Extract the (x, y) coordinate from the center of the cell holding the provided text.  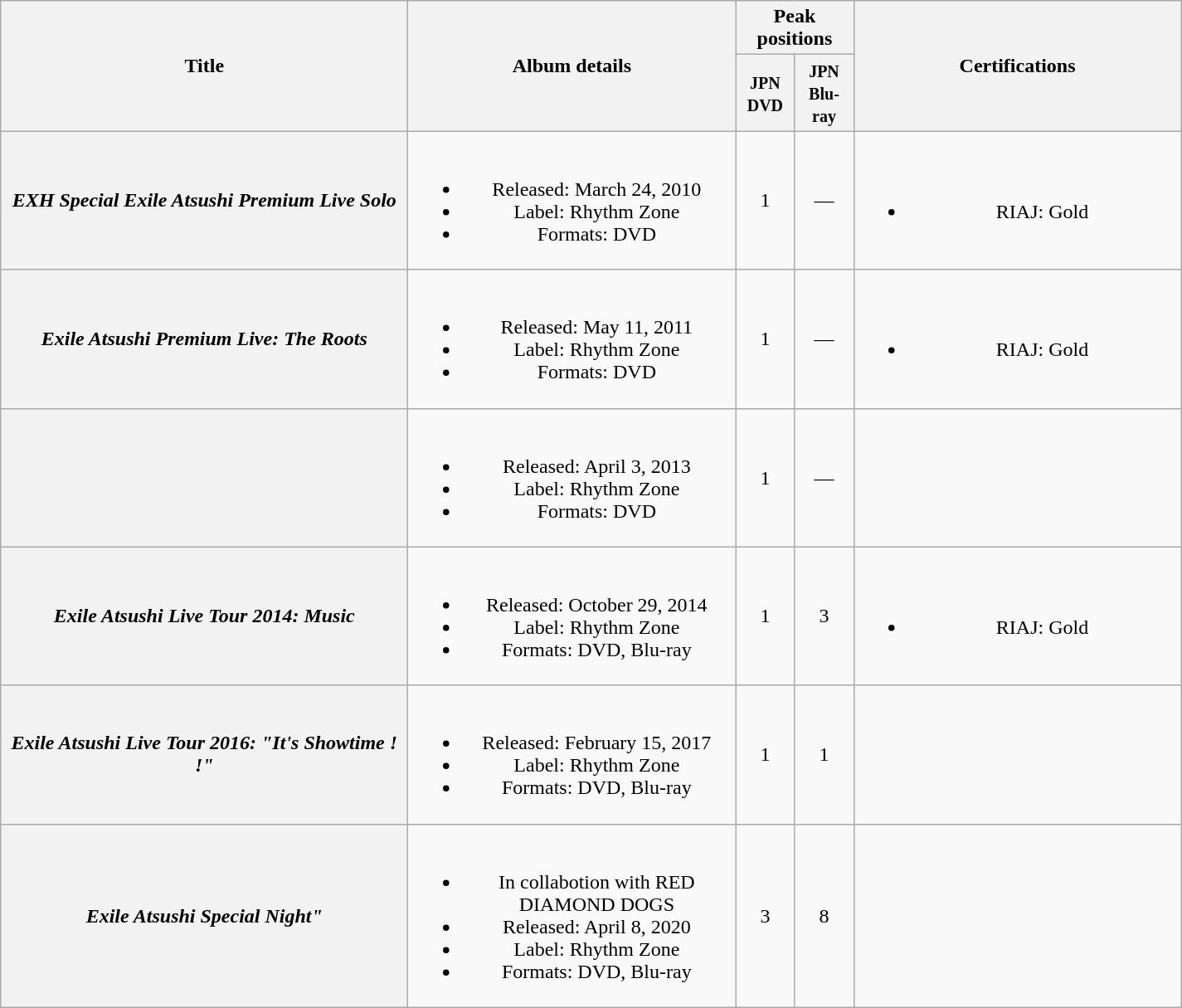
8 (824, 916)
JPN DVD (765, 93)
Exile Atsushi Live Tour 2014: Music (204, 616)
JPN Blu-ray (824, 93)
Released: April 3, 2013 Label: Rhythm ZoneFormats: DVD (572, 478)
Released: February 15, 2017 Label: Rhythm ZoneFormats: DVD, Blu-ray (572, 755)
Exile Atsushi Special Night" (204, 916)
Exile Atsushi Premium Live: The Roots (204, 338)
Album details (572, 66)
EXH Special Exile Atsushi Premium Live Solo (204, 201)
Title (204, 66)
Exile Atsushi Live Tour 2016: "It's Showtime ! !" (204, 755)
Peak positions (795, 28)
Released: March 24, 2010 Label: Rhythm ZoneFormats: DVD (572, 201)
In collabotion with RED DIAMOND DOGSReleased: April 8, 2020 Label: Rhythm ZoneFormats: DVD, Blu-ray (572, 916)
Released: October 29, 2014 Label: Rhythm ZoneFormats: DVD, Blu-ray (572, 616)
Released: May 11, 2011 Label: Rhythm ZoneFormats: DVD (572, 338)
Certifications (1017, 66)
